Detect which cell encompasses the target text, then output its (x, y) center coordinate. 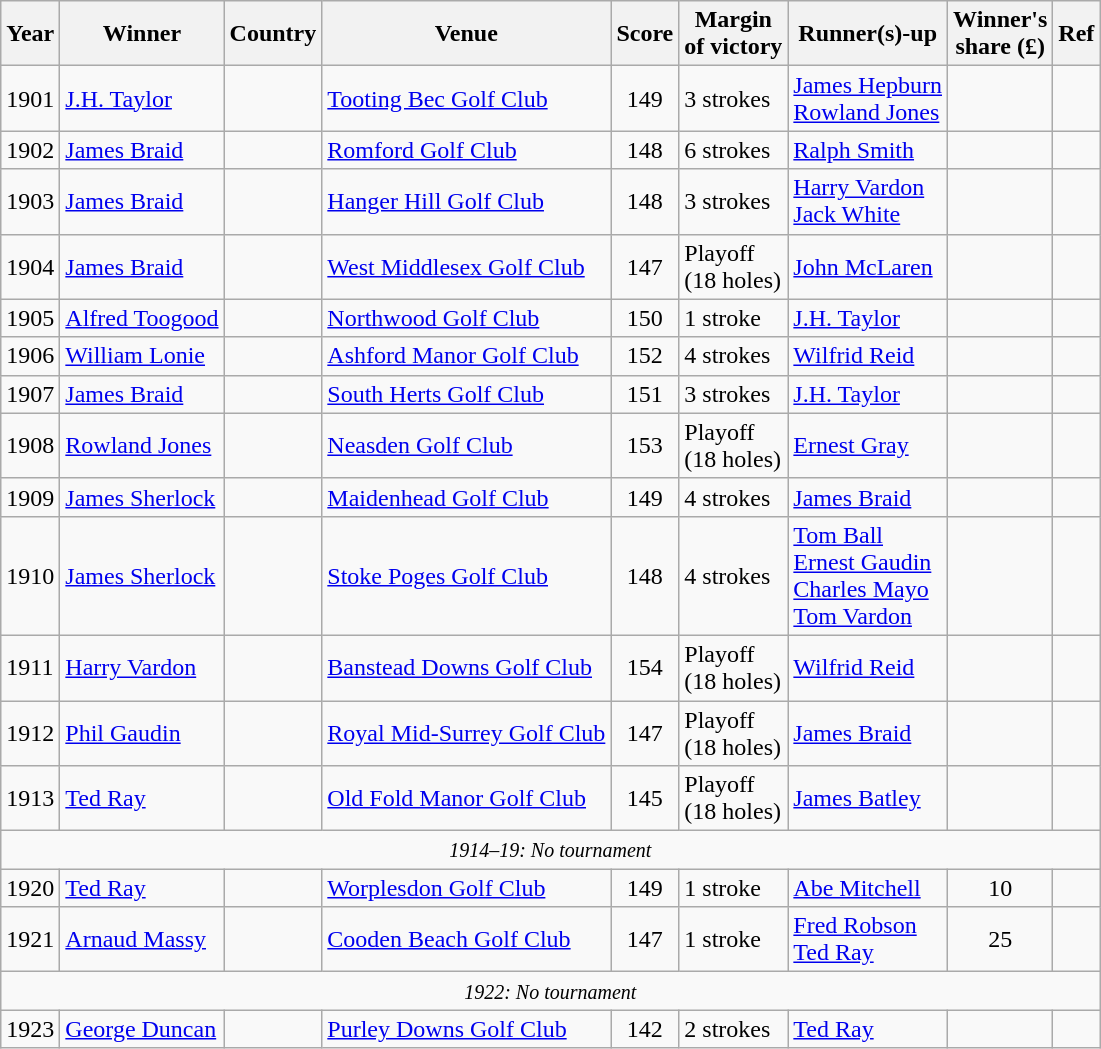
Runner(s)-up (868, 34)
Purley Downs Golf Club (466, 1029)
1907 (30, 394)
1906 (30, 356)
154 (645, 668)
Ralph Smith (868, 150)
150 (645, 318)
West Middlesex Golf Club (466, 266)
South Herts Golf Club (466, 394)
1913 (30, 798)
Worplesdon Golf Club (466, 888)
Old Fold Manor Golf Club (466, 798)
Marginof victory (734, 34)
Country (273, 34)
Cooden Beach Golf Club (466, 940)
Arnaud Massy (142, 940)
Rowland Jones (142, 446)
1909 (30, 497)
1921 (30, 940)
Year (30, 34)
Royal Mid-Surrey Golf Club (466, 732)
Ashford Manor Golf Club (466, 356)
Northwood Golf Club (466, 318)
Phil Gaudin (142, 732)
25 (1000, 940)
1923 (30, 1029)
Tom Ball Ernest Gaudin Charles Mayo Tom Vardon (868, 576)
Banstead Downs Golf Club (466, 668)
1901 (30, 98)
Neasden Golf Club (466, 446)
John McLaren (868, 266)
1905 (30, 318)
George Duncan (142, 1029)
Ref (1076, 34)
2 strokes (734, 1029)
Harry Vardon Jack White (868, 202)
1914–19: No tournament (550, 850)
Fred Robson Ted Ray (868, 940)
William Lonie (142, 356)
Winner'sshare (£) (1000, 34)
Romford Golf Club (466, 150)
1912 (30, 732)
1904 (30, 266)
Winner (142, 34)
10 (1000, 888)
Venue (466, 34)
145 (645, 798)
151 (645, 394)
Maidenhead Golf Club (466, 497)
Hanger Hill Golf Club (466, 202)
Harry Vardon (142, 668)
1903 (30, 202)
Tooting Bec Golf Club (466, 98)
1902 (30, 150)
152 (645, 356)
Ernest Gray (868, 446)
1911 (30, 668)
Stoke Poges Golf Club (466, 576)
1920 (30, 888)
James Batley (868, 798)
6 strokes (734, 150)
Alfred Toogood (142, 318)
1908 (30, 446)
1922: No tournament (550, 991)
142 (645, 1029)
1910 (30, 576)
Abe Mitchell (868, 888)
James Hepburn Rowland Jones (868, 98)
153 (645, 446)
Score (645, 34)
